Detect which cell encompasses the target text, then output its (X, Y) center coordinate. 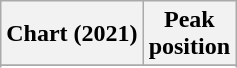
Chart (2021) (72, 34)
Peakposition (189, 34)
